Find where the given text appears and provide that cell's center as [X, Y] coordinate. 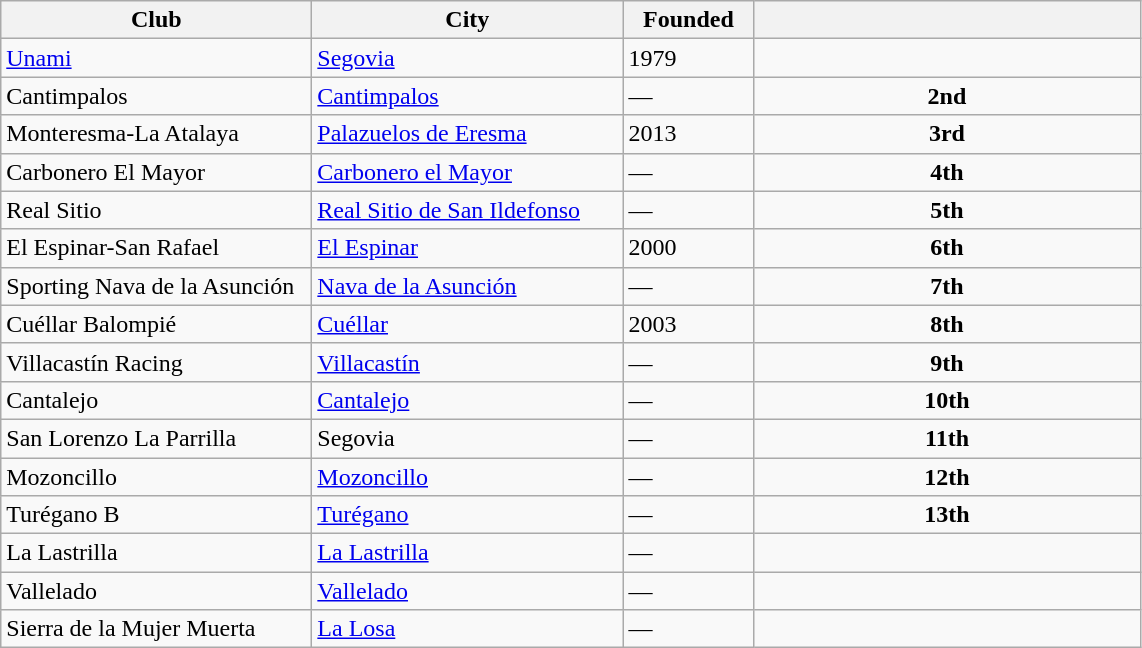
9th [947, 362]
3rd [947, 134]
12th [947, 477]
Nava de la Asunción [468, 286]
El Espinar-San Rafael [156, 248]
Cuéllar [468, 324]
Real Sitio [156, 210]
4th [947, 172]
Carbonero El Mayor [156, 172]
13th [947, 515]
El Espinar [468, 248]
La Losa [468, 629]
Sierra de la Mujer Muerta [156, 629]
11th [947, 438]
City [468, 20]
Turégano B [156, 515]
Monteresma-La Atalaya [156, 134]
8th [947, 324]
2nd [947, 96]
2000 [688, 248]
Turégano [468, 515]
Sporting Nava de la Asunción [156, 286]
Real Sitio de San Ildefonso [468, 210]
2003 [688, 324]
6th [947, 248]
5th [947, 210]
10th [947, 400]
Club [156, 20]
Palazuelos de Eresma [468, 134]
2013 [688, 134]
Cuéllar Balompié [156, 324]
1979 [688, 58]
Unami [156, 58]
Villacastín [468, 362]
Villacastín Racing [156, 362]
7th [947, 286]
Founded [688, 20]
Carbonero el Mayor [468, 172]
San Lorenzo La Parrilla [156, 438]
